Identify which cell holds the provided text, then report its [x, y] central coordinate. 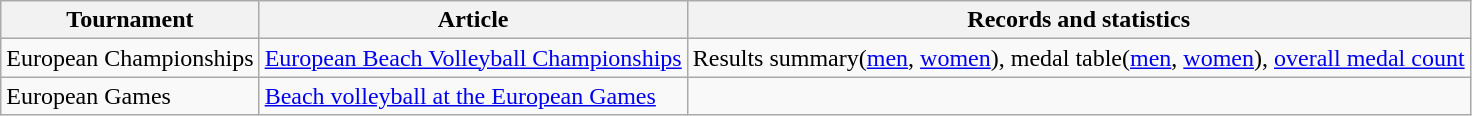
Beach volleyball at the European Games [473, 96]
Results summary(men, women), medal table(men, women), overall medal count [1078, 58]
European Games [130, 96]
Article [473, 20]
European Championships [130, 58]
Records and statistics [1078, 20]
European Beach Volleyball Championships [473, 58]
Tournament [130, 20]
